Capture the cell that displays the provided text and extract its [x, y] central coordinate. 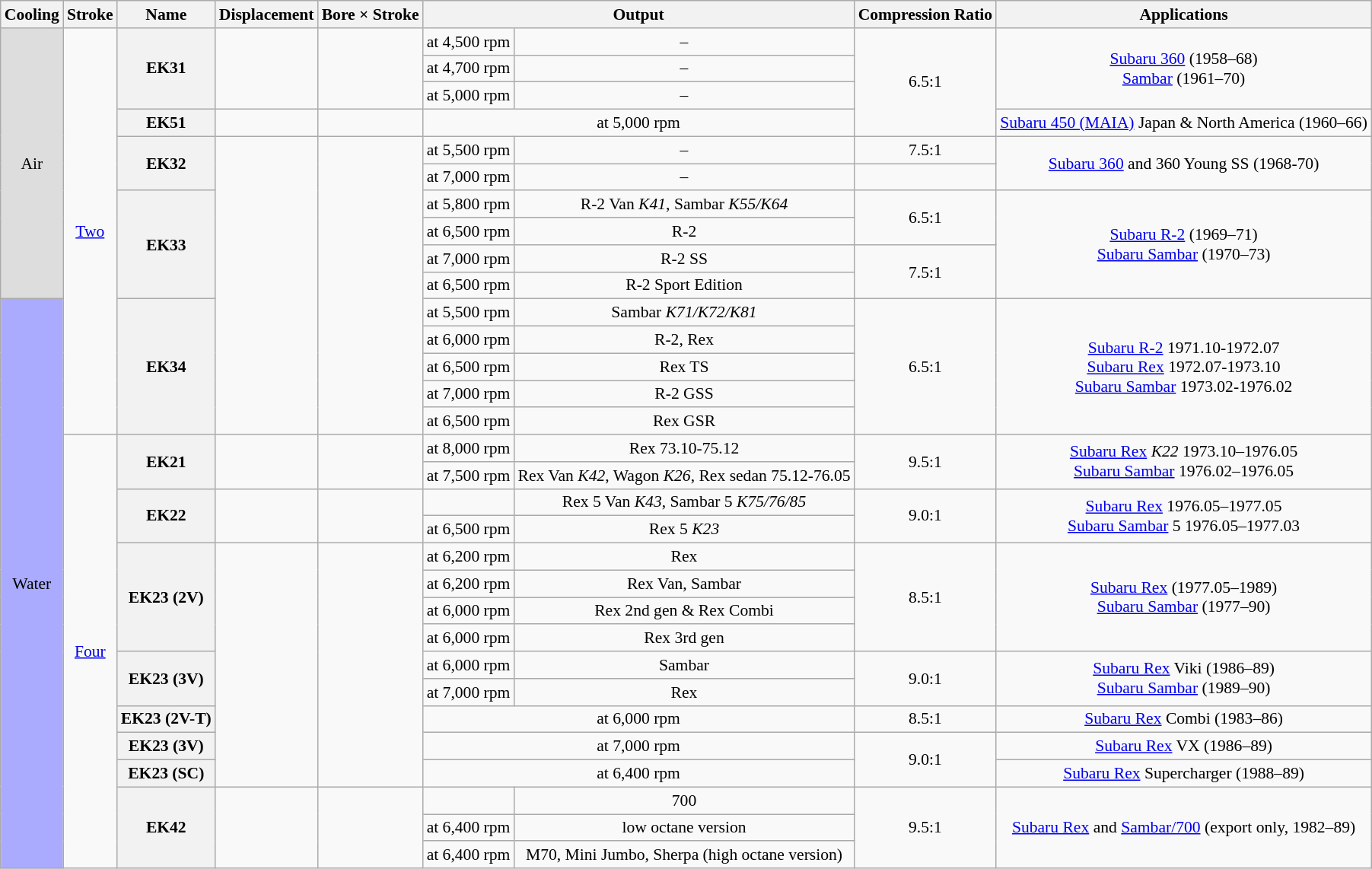
Name [166, 14]
Applications [1184, 14]
Output [639, 14]
EK34 [166, 367]
Subaru Rex K22 1973.10–1976.05Subaru Sambar 1976.02–1976.05 [1184, 461]
Rex Van K42, Wagon K26, Rex sedan 75.12-76.05 [683, 476]
R-2 SS [683, 259]
Rex GSR [683, 422]
Subaru Rex (1977.05–1989)Subaru Sambar (1977–90) [1184, 597]
EK32 [166, 163]
EK23 (2V-T) [166, 719]
EK21 [166, 461]
R-2 Sport Edition [683, 285]
M70, Mini Jumbo, Sherpa (high octane version) [683, 855]
Subaru Rex Viki (1986–89)Subaru Sambar (1989–90) [1184, 679]
Rex 2nd gen & Rex Combi [683, 611]
Displacement [266, 14]
EK33 [166, 245]
R-2 [683, 231]
EK22 [166, 516]
Rex Van, Sambar [683, 584]
EK31 [166, 68]
Water [32, 584]
at 7,500 rpm [469, 476]
at 4,700 rpm [469, 68]
Rex TS [683, 367]
Rex 5 K23 [683, 530]
Rex 3rd gen [683, 638]
Subaru Rex VX (1986–89) [1184, 746]
at 4,500 rpm [469, 42]
Rex 73.10-75.12 [683, 448]
Rex 5 Van K43, Sambar 5 K75/76/85 [683, 502]
Air [32, 164]
Stroke [90, 14]
EK42 [166, 828]
Bore × Stroke [371, 14]
Subaru R-2 (1969–71)Subaru Sambar (1970–73) [1184, 245]
Sambar [683, 665]
Subaru Rex 1976.05–1977.05Subaru Sambar 5 1976.05–1977.03 [1184, 516]
low octane version [683, 828]
at 5,800 rpm [469, 205]
Compression Ratio [925, 14]
EK23 (2V) [166, 597]
R-2 Van K41, Sambar K55/K64 [683, 205]
Cooling [32, 14]
Subaru R-2 1971.10-1972.07Subaru Rex 1972.07-1973.10Subaru Sambar 1973.02-1976.02 [1184, 367]
700 [683, 801]
Subaru Rex and Sambar/700 (export only, 1982–89) [1184, 828]
Subaru Rex Combi (1983–86) [1184, 719]
Subaru 360 (1958–68)Sambar (1961–70) [1184, 68]
EK23 (SC) [166, 774]
Subaru 450 (MAIA) Japan & North America (1960–66) [1184, 123]
EK51 [166, 123]
Two [90, 231]
R-2 GSS [683, 394]
Subaru Rex Supercharger (1988–89) [1184, 774]
Subaru 360 and 360 Young SS (1968-70) [1184, 163]
at 8,000 rpm [469, 448]
R-2, Rex [683, 340]
Four [90, 651]
Sambar K71/K72/K81 [683, 313]
